Pinpoint the cell where the given text exists, returning its (x, y) midpoint coordinate. 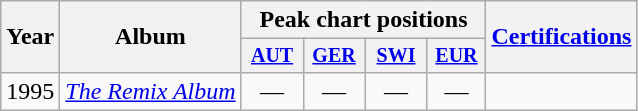
GER (334, 56)
SWI (396, 56)
Certifications (562, 37)
EUR (456, 56)
The Remix Album (150, 91)
Album (150, 37)
Year (30, 37)
Peak chart positions (364, 20)
AUT (272, 56)
1995 (30, 91)
